Capture the cell that displays the provided text and extract its [X, Y] central coordinate. 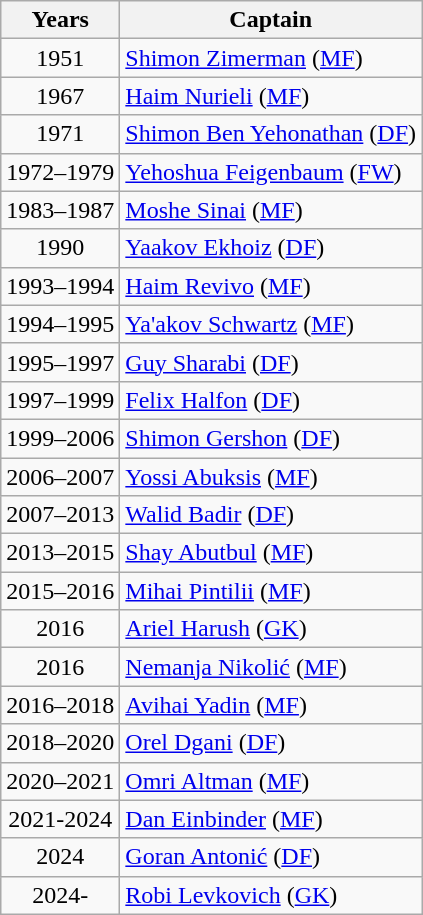
Shay Abutbul (MF) [271, 553]
Moshe Sinai (MF) [271, 210]
Dan Einbinder (MF) [271, 819]
Haim Nurieli (MF) [271, 96]
Shimon Ben Yehonathan (DF) [271, 134]
2006–2007 [60, 477]
2013–2015 [60, 553]
2024- [60, 895]
Yossi Abuksis (MF) [271, 477]
Yehoshua Feigenbaum (FW) [271, 172]
Guy Sharabi (DF) [271, 362]
Nemanja Nikolić (MF) [271, 667]
1994–1995 [60, 324]
1983–1987 [60, 210]
Walid Badir (DF) [271, 515]
Shimon Gershon (DF) [271, 438]
2015–2016 [60, 591]
2024 [60, 857]
2020–2021 [60, 781]
1993–1994 [60, 286]
Omri Altman (MF) [271, 781]
2007–2013 [60, 515]
Robi Levkovich (GK) [271, 895]
2021-2024 [60, 819]
2018–2020 [60, 743]
1951 [60, 58]
Ya'akov Schwartz (MF) [271, 324]
2016–2018 [60, 705]
Mihai Pintilii (MF) [271, 591]
1999–2006 [60, 438]
Goran Antonić (DF) [271, 857]
1997–1999 [60, 400]
1972–1979 [60, 172]
1995–1997 [60, 362]
1967 [60, 96]
Years [60, 20]
1971 [60, 134]
Yaakov Ekhoiz (DF) [271, 248]
Shimon Zimerman (MF) [271, 58]
Haim Revivo (MF) [271, 286]
Avihai Yadin (MF) [271, 705]
Captain [271, 20]
Orel Dgani (DF) [271, 743]
1990 [60, 248]
Ariel Harush (GK) [271, 629]
Felix Halfon (DF) [271, 400]
